Search for the cell housing the specified text and yield its (X, Y) center coordinate. 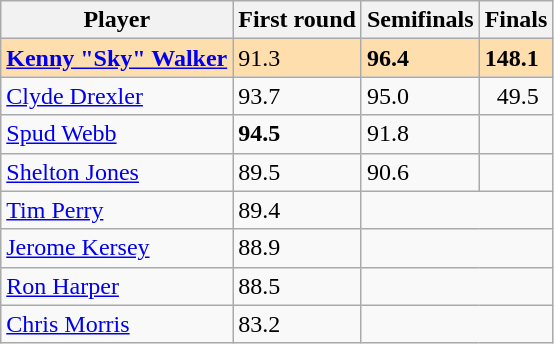
Clyde Drexler (117, 96)
95.0 (420, 96)
89.5 (298, 172)
91.3 (298, 58)
49.5 (516, 96)
Shelton Jones (117, 172)
Jerome Kersey (117, 248)
Semifinals (420, 20)
89.4 (298, 210)
90.6 (420, 172)
Ron Harper (117, 286)
Spud Webb (117, 134)
Kenny "Sky" Walker (117, 58)
88.9 (298, 248)
148.1 (516, 58)
Tim Perry (117, 210)
Finals (516, 20)
88.5 (298, 286)
94.5 (298, 134)
83.2 (298, 324)
93.7 (298, 96)
Player (117, 20)
First round (298, 20)
96.4 (420, 58)
Chris Morris (117, 324)
91.8 (420, 134)
